Locate the cell with the specified text and output its [x, y] center coordinate. 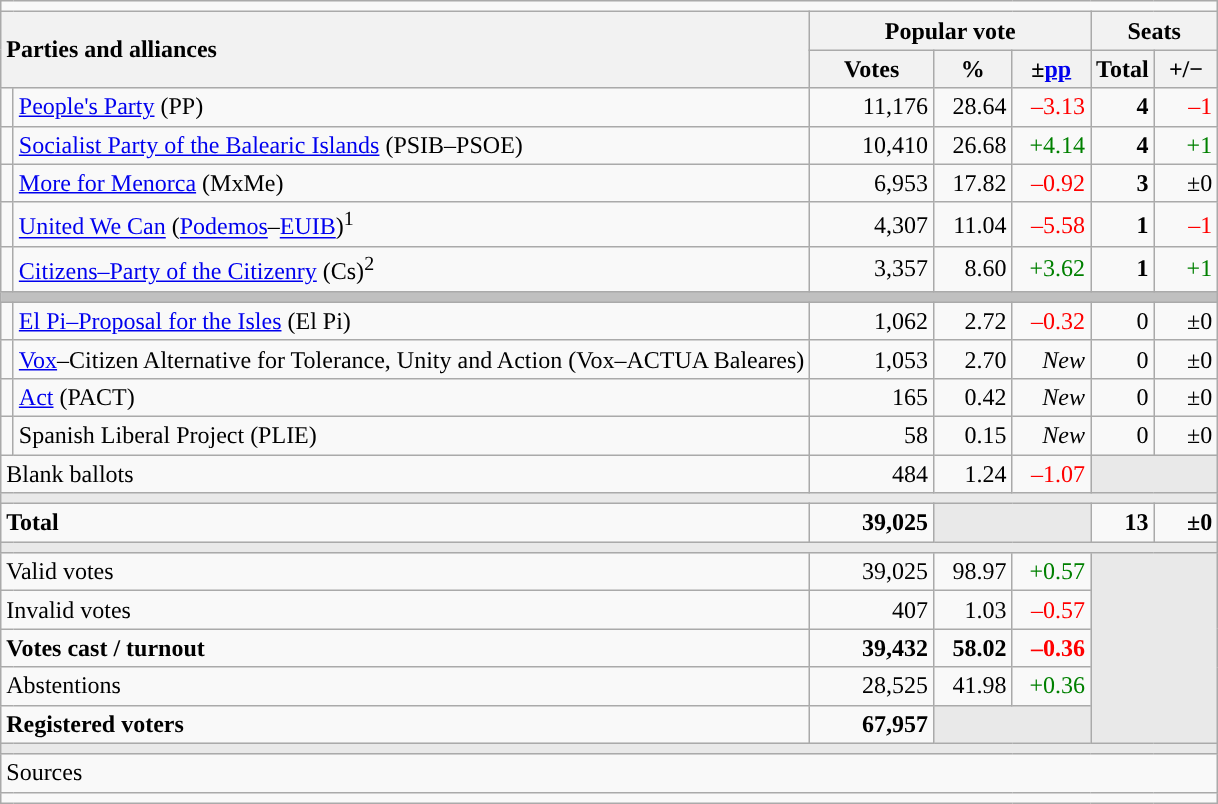
67,957 [872, 724]
26.68 [972, 145]
Seats [1154, 31]
Spanish Liberal Project (PLIE) [412, 435]
Citizens–Party of the Citizenry (Cs)2 [412, 270]
98.97 [972, 572]
1,062 [872, 321]
0.15 [972, 435]
–0.57 [1052, 610]
11,176 [872, 107]
484 [872, 474]
Popular vote [950, 31]
8.60 [972, 270]
Votes [872, 69]
11.04 [972, 224]
–1.07 [1052, 474]
2.70 [972, 359]
Abstentions [406, 686]
3,357 [872, 270]
–0.36 [1052, 648]
+4.14 [1052, 145]
58 [872, 435]
165 [872, 397]
1.24 [972, 474]
Act (PACT) [412, 397]
28.64 [972, 107]
+/− [1186, 69]
41.98 [972, 686]
+0.57 [1052, 572]
United We Can (Podemos–EUIB)1 [412, 224]
4,307 [872, 224]
Socialist Party of the Balearic Islands (PSIB–PSOE) [412, 145]
13 [1123, 523]
10,410 [872, 145]
Sources [610, 773]
1,053 [872, 359]
+0.36 [1052, 686]
Valid votes [406, 572]
6,953 [872, 183]
Registered voters [406, 724]
Blank ballots [406, 474]
Invalid votes [406, 610]
–0.32 [1052, 321]
Votes cast / turnout [406, 648]
407 [872, 610]
3 [1123, 183]
Parties and alliances [406, 50]
2.72 [972, 321]
39,432 [872, 648]
17.82 [972, 183]
People's Party (PP) [412, 107]
More for Menorca (MxMe) [412, 183]
1.03 [972, 610]
0.42 [972, 397]
% [972, 69]
Vox–Citizen Alternative for Tolerance, Unity and Action (Vox–ACTUA Baleares) [412, 359]
–0.92 [1052, 183]
–5.58 [1052, 224]
28,525 [872, 686]
–3.13 [1052, 107]
±pp [1052, 69]
El Pi–Proposal for the Isles (El Pi) [412, 321]
58.02 [972, 648]
+3.62 [1052, 270]
